Detect which cell encompasses the target text, then output its [X, Y] center coordinate. 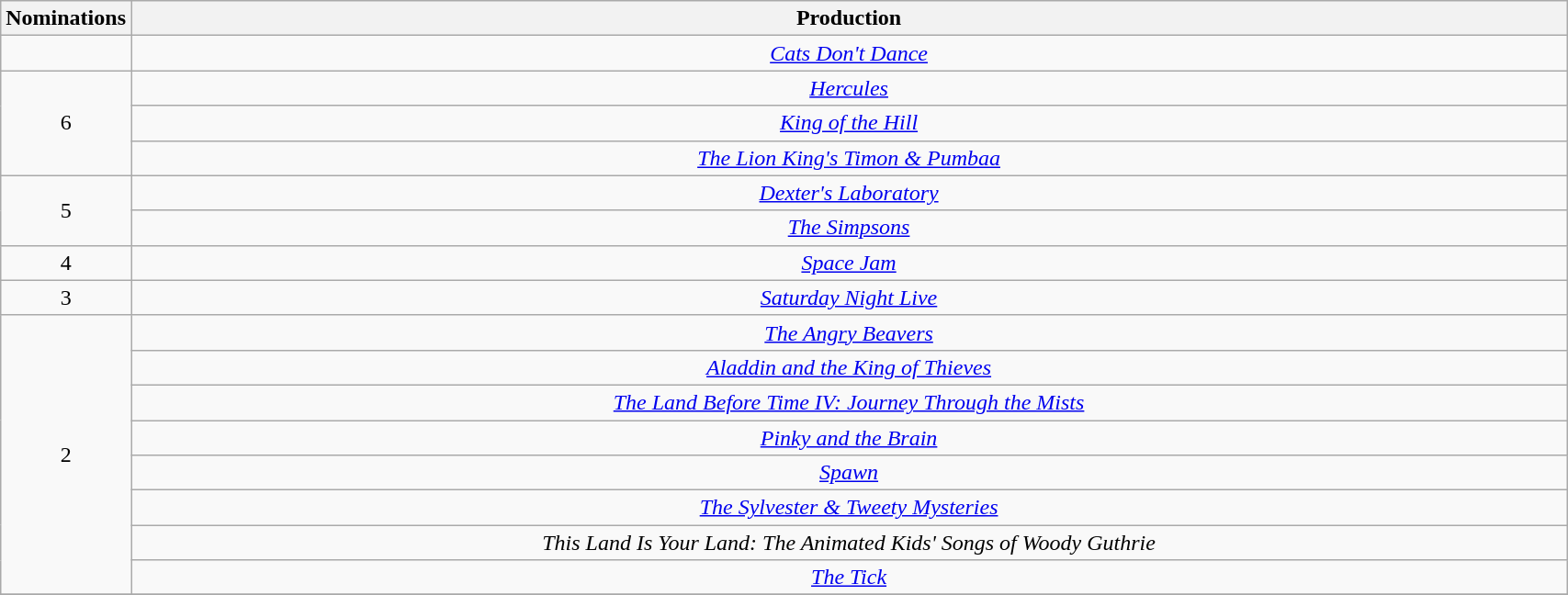
Nominations [66, 18]
The Lion King's Timon & Pumbaa [849, 158]
Saturday Night Live [849, 297]
The Tick [849, 578]
Dexter's Laboratory [849, 193]
The Land Before Time IV: Journey Through the Mists [849, 402]
6 [66, 123]
3 [66, 297]
Aladdin and the King of Thieves [849, 367]
2 [66, 455]
Space Jam [849, 263]
This Land Is Your Land: The Animated Kids' Songs of Woody Guthrie [849, 543]
4 [66, 263]
Cats Don't Dance [849, 53]
Production [849, 18]
King of the Hill [849, 123]
5 [66, 210]
The Angry Beavers [849, 332]
The Simpsons [849, 228]
Spawn [849, 473]
Hercules [849, 88]
The Sylvester & Tweety Mysteries [849, 508]
Pinky and the Brain [849, 438]
